Capture the cell that displays the provided text and extract its [X, Y] central coordinate. 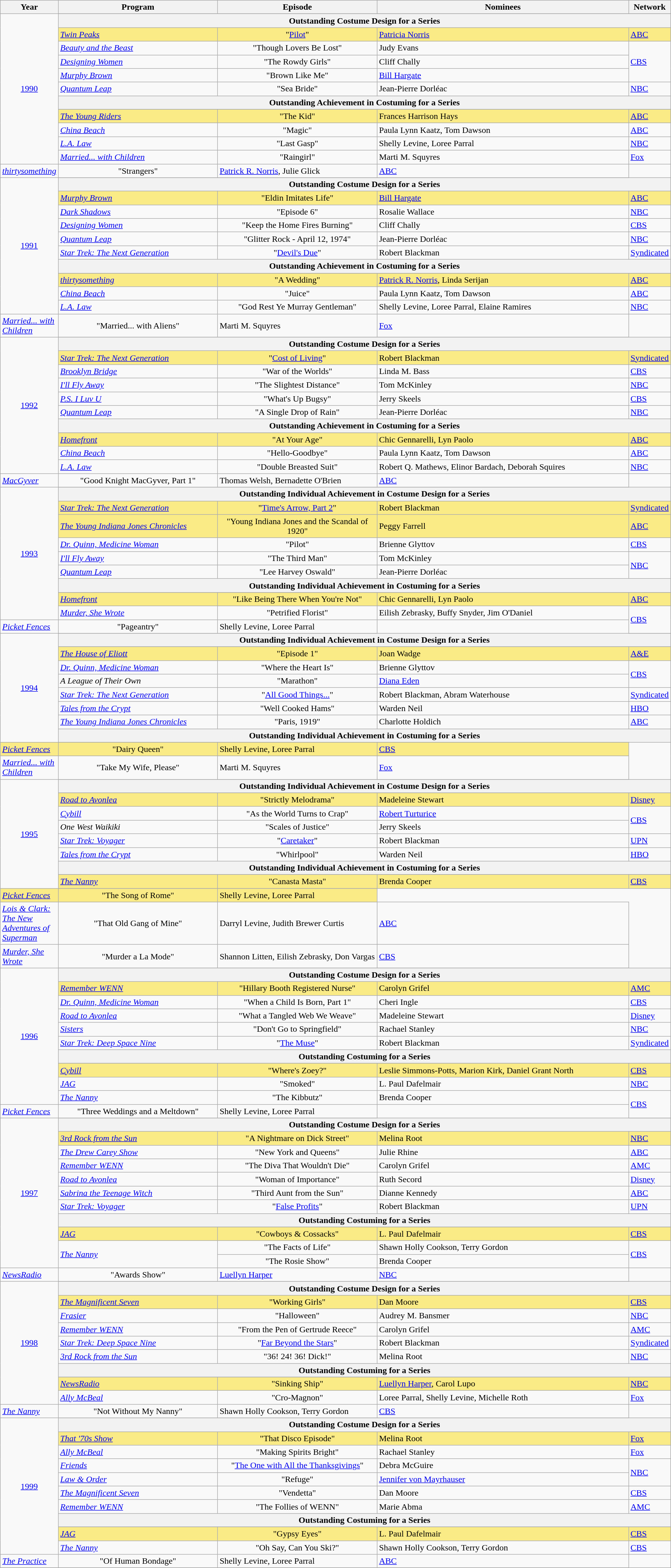
Robert Blackman, Abram Waterhouse [503, 695]
Robert Q. Mathews, Elinor Bardach, Deborah Squires [503, 467]
1996 [29, 1036]
"Hello-Goodbye" [298, 453]
"When a Child Is Born, Part 1" [298, 1002]
"Good Knight MacGyver, Part 1" [138, 480]
"That Old Gang of Mine" [138, 924]
One West Waikiki [138, 827]
"The Kid" [298, 116]
"The Song of Rome" [138, 895]
1998 [29, 1343]
"Pageantry" [138, 627]
Program [138, 7]
Julie Rhine [503, 1152]
"Devil's Due" [298, 253]
"A Wedding" [298, 280]
Friends [138, 1466]
The Young Riders [138, 116]
"The Kibbutz" [298, 1097]
That '70s Show [138, 1438]
Jennifer von Mayrhauser [503, 1479]
Thomas Welsh, Bernadette O'Brien [298, 480]
"Episode 1" [298, 654]
"Strangers" [138, 171]
Diana Eden [503, 681]
Twin Peaks [138, 34]
"Of Human Bondage" [138, 1561]
"Cost of Living" [298, 358]
"The Muse" [298, 1043]
"Three Weddings and a Meltdown" [138, 1111]
"Halloween" [298, 1315]
"Time's Arrow, Part 2" [298, 508]
"Paris, 1919" [298, 722]
"New York and Queens" [298, 1152]
"Smoked" [298, 1084]
"Dairy Queen" [138, 749]
Beauty and the Beast [138, 48]
"Young Indiana Jones and the Scandal of 1920" [298, 526]
1992 [29, 406]
"All Good Things..." [298, 695]
P.S. I Luv U [138, 399]
"Strictly Melodrama" [298, 800]
Cheri Ingle [503, 1002]
"Keep the Home Fires Burning" [298, 225]
"The One with All the Thanksgivings" [298, 1466]
"Though Lovers Be Lost" [298, 48]
Year [29, 7]
1994 [29, 688]
"Working Girls" [298, 1302]
1991 [29, 246]
"Not Without My Nanny" [138, 1411]
"Vendetta" [298, 1493]
"Magic" [298, 130]
Frasier [138, 1315]
"Brown Like Me" [298, 75]
"Murder a La Mode" [138, 956]
"Like Being There When You're Not" [298, 599]
"At Your Age" [298, 440]
Joan Wadge [503, 654]
"Glitter Rock - April 12, 1974" [298, 239]
MacGyver [29, 480]
"Don't Go to Springfield" [298, 1029]
"36! 24! 36! Dick!" [298, 1357]
"The Follies of WENN" [298, 1506]
"Cowboys & Cossacks" [298, 1234]
"Third Aunt from the Sun" [298, 1193]
"Sea Bride" [298, 89]
"What a Tangled Web We Weave" [298, 1016]
"Double Breasted Suit" [298, 467]
Ruth Secord [503, 1179]
Linda M. Bass [503, 371]
"Hillary Booth Registered Nurse" [298, 988]
"That Disco Episode" [298, 1438]
Rosalie Wallace [503, 212]
Eilish Zebrasky, Buffy Snyder, Jim O'Daniel [503, 613]
The Drew Carey Show [138, 1152]
"Married... with Aliens" [138, 325]
"Making Spirits Bright" [298, 1452]
Nominees [503, 7]
1995 [29, 834]
"Cro-Magnon" [298, 1397]
"Last Gasp" [298, 143]
"Gypsy Eyes" [298, 1534]
"Oh Say, Can You Ski?" [298, 1547]
1997 [29, 1193]
Marie Abma [503, 1506]
"As the World Turns to Crap" [298, 813]
"Awards Show" [138, 1275]
Brooklyn Bridge [138, 371]
"War of the Worlds" [298, 371]
"Sinking Ship" [298, 1384]
"What's Up Bugsy" [298, 399]
Dianne Kennedy [503, 1193]
Luellyn Harper [298, 1275]
Lois & Clark: The New Adventures of Superman [29, 924]
A&E [650, 654]
Luellyn Harper, Carol Lupo [503, 1384]
The House of Eliott [138, 654]
Sabrina the Teenage Witch [138, 1193]
Peggy Farrell [503, 526]
Robert Turturice [503, 813]
"Caretaker" [298, 840]
Darryl Levine, Judith Brewer Curtis [298, 924]
"God Rest Ye Murray Gentleman" [298, 307]
Patrick R. Norris, Linda Serijan [503, 280]
"Take My Wife, Please" [138, 767]
Shelly Levine, Loree Parral, Elaine Ramires [503, 307]
Sisters [138, 1029]
"Far Beyond the Stars" [298, 1343]
"Woman of Importance" [298, 1179]
Shannon Litten, Eilish Zebrasky, Don Vargas [298, 956]
"The Diva That Wouldn't Die" [298, 1166]
"A Nightmare on Dick Street" [298, 1138]
Patrick R. Norris, Julie Glick [298, 171]
"Canasta Masta" [298, 882]
"False Profits" [298, 1207]
"Whirlpool" [298, 854]
Charlotte Holdich [503, 722]
"Petrified Florist" [298, 613]
Episode [298, 7]
"The Facts of Life" [298, 1247]
Judy Evans [503, 48]
"Eldin Imitates Life" [298, 198]
1999 [29, 1486]
Law & Order [138, 1479]
Patricia Norris [503, 34]
"Scales of Justice" [298, 827]
Network [650, 7]
"Episode 6" [298, 212]
"Where the Heart Is" [298, 667]
"Juice" [298, 293]
"The Third Man" [298, 558]
Loree Parral, Shelly Levine, Michelle Roth [503, 1397]
"Refuge" [298, 1479]
Audrey M. Bansmer [503, 1315]
"The Slightest Distance" [298, 385]
"Well Cooked Hams" [298, 708]
"The Rowdy Girls" [298, 62]
The Practice [29, 1561]
Dark Shadows [138, 212]
"Marathon" [298, 681]
Leslie Simmons-Potts, Marion Kirk, Daniel Grant North [503, 1070]
Debra McGuire [503, 1466]
1990 [29, 89]
"Where's Zoey?" [298, 1070]
"Lee Harvey Oswald" [298, 572]
"The Rosie Show" [298, 1261]
Frances Harrison Hays [503, 116]
1993 [29, 553]
"From the Pen of Gertrude Reece" [298, 1329]
"A Single Drop of Rain" [298, 412]
A League of Their Own [138, 681]
"Raingirl" [298, 157]
